Search for the cell housing the specified text and yield its [X, Y] center coordinate. 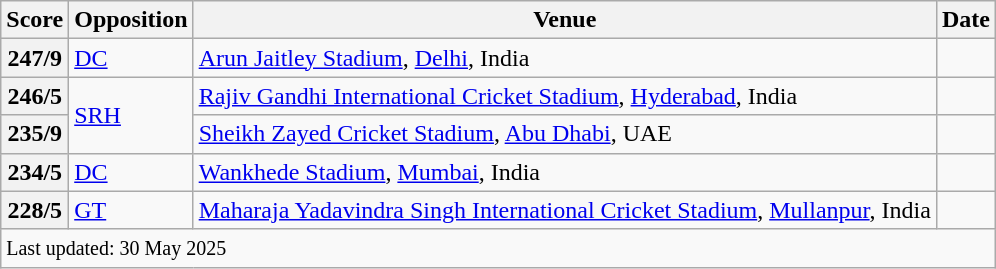
SRH [131, 115]
Score [35, 20]
Opposition [131, 20]
Date [966, 20]
Sheikh Zayed Cricket Stadium, Abu Dhabi, UAE [564, 134]
Wankhede Stadium, Mumbai, India [564, 172]
Last updated: 30 May 2025 [498, 248]
Arun Jaitley Stadium, Delhi, India [564, 58]
Rajiv Gandhi International Cricket Stadium, Hyderabad, India [564, 96]
Venue [564, 20]
Maharaja Yadavindra Singh International Cricket Stadium, Mullanpur, India [564, 210]
GT [131, 210]
235/9 [35, 134]
234/5 [35, 172]
228/5 [35, 210]
247/9 [35, 58]
246/5 [35, 96]
